Determine the (X, Y) coordinate at the center of the cell enclosing the given text.  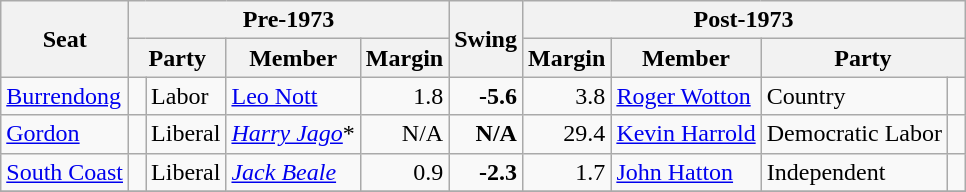
Jack Beale (293, 172)
Country (854, 96)
29.4 (566, 134)
Pre-1973 (289, 20)
Burrendong (65, 96)
Democratic Labor (854, 134)
Independent (854, 172)
-5.6 (486, 96)
0.9 (404, 172)
Labor (186, 96)
Leo Nott (293, 96)
1.7 (566, 172)
John Hatton (686, 172)
Post-1973 (743, 20)
South Coast (65, 172)
-2.3 (486, 172)
Kevin Harrold (686, 134)
Gordon (65, 134)
Swing (486, 39)
1.8 (404, 96)
Roger Wotton (686, 96)
3.8 (566, 96)
Seat (65, 39)
Harry Jago* (293, 134)
